Extract the (x, y) coordinate from the center of the cell holding the provided text.  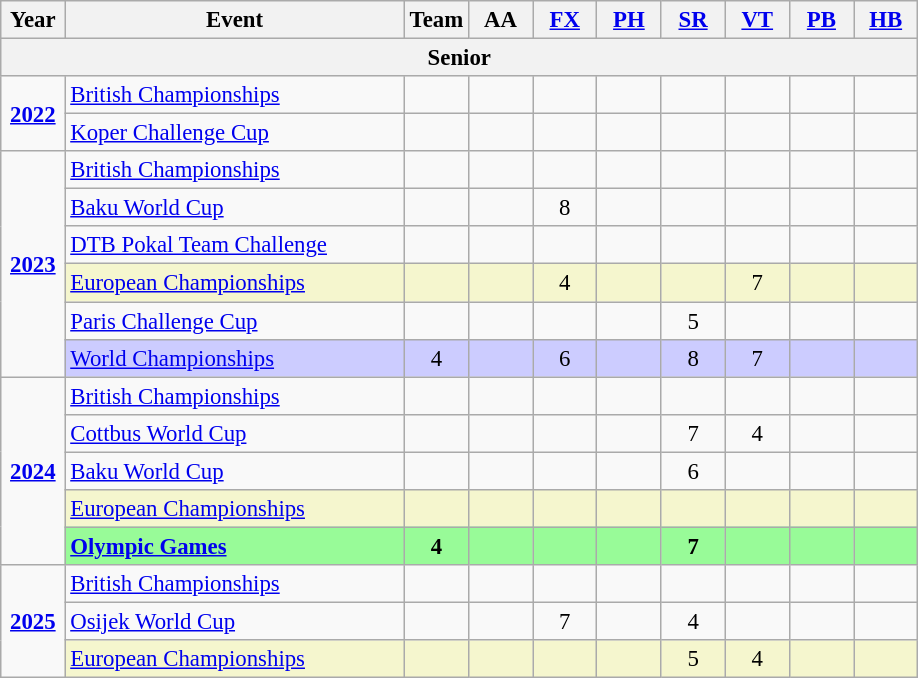
Cottbus World Cup (234, 433)
Olympic Games (234, 546)
PH (629, 20)
Event (234, 20)
AA (500, 20)
Team (436, 20)
2024 (33, 471)
PB (821, 20)
Koper Challenge Cup (234, 133)
2022 (33, 114)
Senior (460, 58)
DTB Pokal Team Challenge (234, 245)
2025 (33, 622)
VT (757, 20)
Year (33, 20)
World Championships (234, 358)
Osijek World Cup (234, 621)
FX (565, 20)
2023 (33, 264)
Paris Challenge Cup (234, 321)
SR (693, 20)
HB (886, 20)
